Determine the (x, y) coordinate at the center of the cell enclosing the given text.  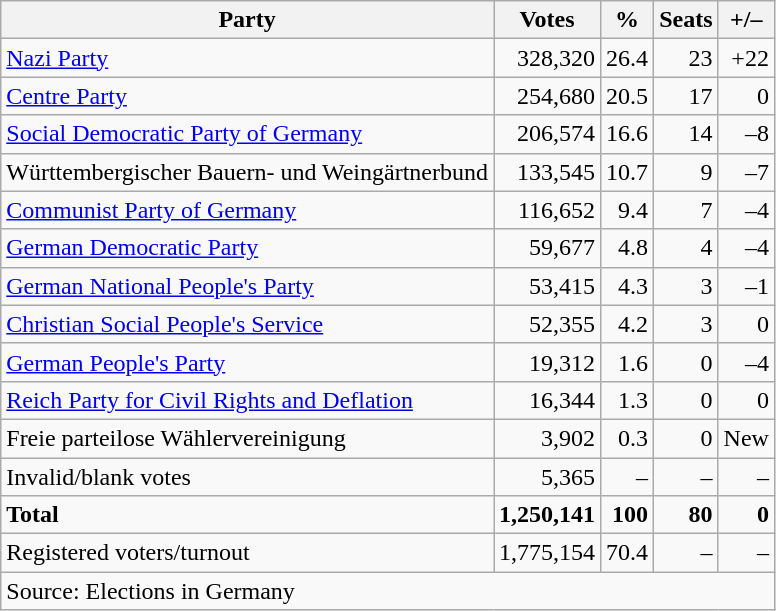
Württembergischer Bauern- und Weingärtnerbund (248, 172)
20.5 (628, 96)
254,680 (548, 96)
Social Democratic Party of Germany (248, 134)
9 (686, 172)
Registered voters/turnout (248, 553)
Communist Party of Germany (248, 210)
Source: Elections in Germany (388, 591)
70.4 (628, 553)
206,574 (548, 134)
52,355 (548, 324)
Christian Social People's Service (248, 324)
Party (248, 20)
Seats (686, 20)
133,545 (548, 172)
1,775,154 (548, 553)
0.3 (628, 438)
–1 (746, 286)
16,344 (548, 400)
26.4 (628, 58)
4.3 (628, 286)
Reich Party for Civil Rights and Deflation (248, 400)
10.7 (628, 172)
4 (686, 248)
+/– (746, 20)
Total (248, 515)
–7 (746, 172)
5,365 (548, 477)
16.6 (628, 134)
Invalid/blank votes (248, 477)
Centre Party (248, 96)
Freie parteilose Wählervereinigung (248, 438)
14 (686, 134)
19,312 (548, 362)
Nazi Party (248, 58)
Votes (548, 20)
328,320 (548, 58)
116,652 (548, 210)
9.4 (628, 210)
German National People's Party (248, 286)
3,902 (548, 438)
% (628, 20)
53,415 (548, 286)
New (746, 438)
23 (686, 58)
59,677 (548, 248)
–8 (746, 134)
4.8 (628, 248)
80 (686, 515)
+22 (746, 58)
German Democratic Party (248, 248)
100 (628, 515)
7 (686, 210)
German People's Party (248, 362)
1,250,141 (548, 515)
4.2 (628, 324)
17 (686, 96)
1.6 (628, 362)
1.3 (628, 400)
